Identify which cell holds the provided text, then report its (x, y) central coordinate. 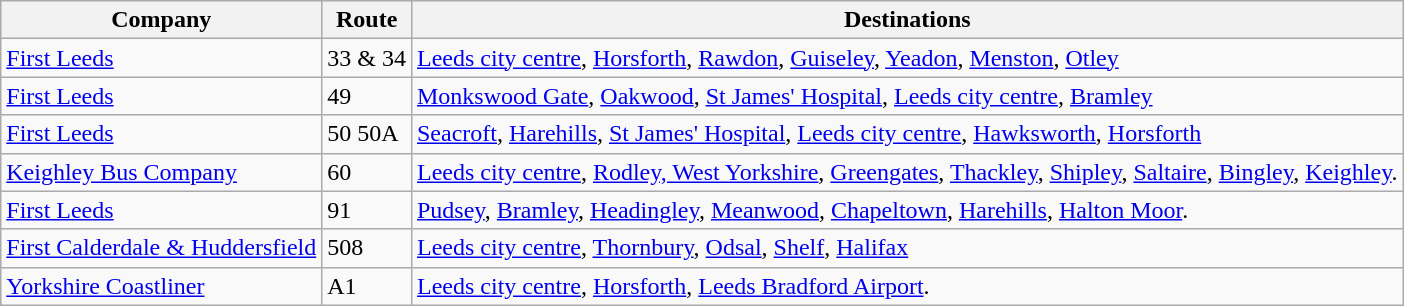
Yorkshire Coastliner (162, 286)
Company (162, 20)
Route (367, 20)
A1 (367, 286)
49 (367, 96)
First Calderdale & Huddersfield (162, 248)
Keighley Bus Company (162, 172)
50 50A (367, 134)
Seacroft, Harehills, St James' Hospital, Leeds city centre, Hawksworth, Horsforth (907, 134)
33 & 34 (367, 58)
Leeds city centre, Horsforth, Rawdon, Guiseley, Yeadon, Menston, Otley (907, 58)
Pudsey, Bramley, Headingley, Meanwood, Chapeltown, Harehills, Halton Moor. (907, 210)
Leeds city centre, Thornbury, Odsal, Shelf, Halifax (907, 248)
Monkswood Gate, Oakwood, St James' Hospital, Leeds city centre, Bramley (907, 96)
508 (367, 248)
Destinations (907, 20)
91 (367, 210)
Leeds city centre, Horsforth, Leeds Bradford Airport. (907, 286)
60 (367, 172)
Leeds city centre, Rodley, West Yorkshire, Greengates, Thackley, Shipley, Saltaire, Bingley, Keighley. (907, 172)
